Locate the cell with the specified text and output its (X, Y) center coordinate. 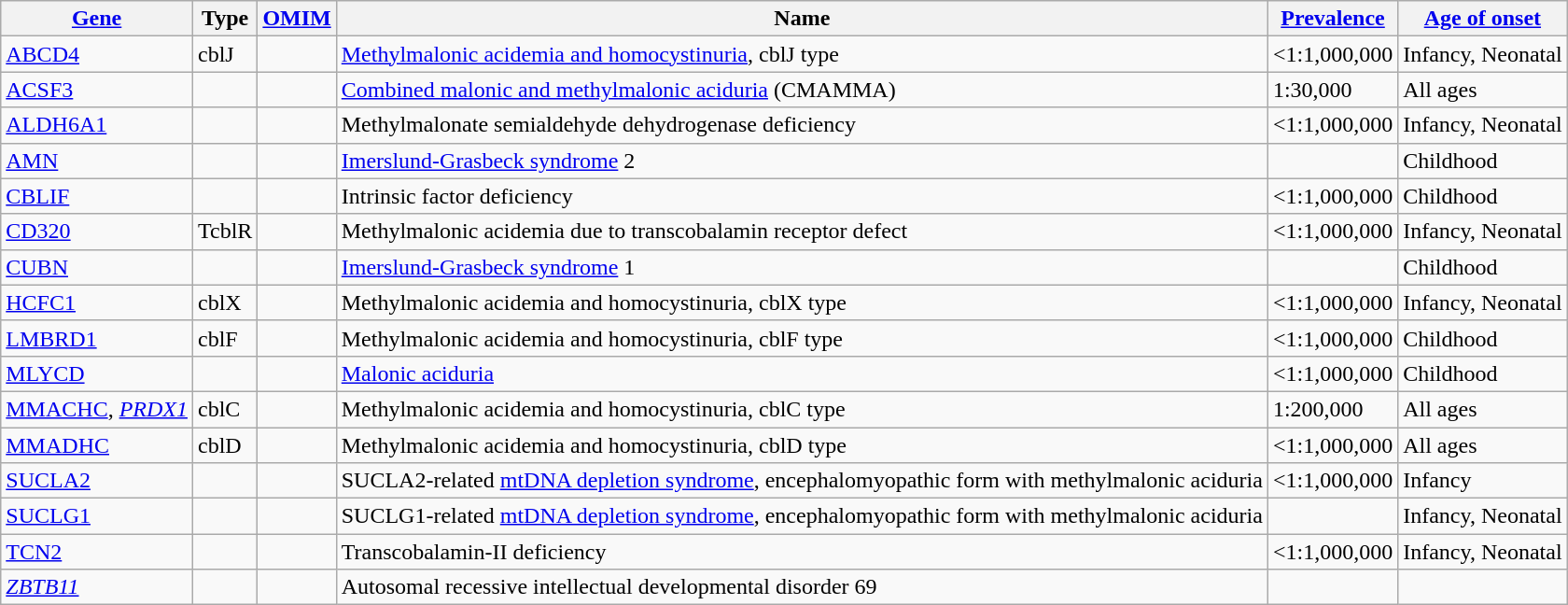
Methylmalonic acidemia and homocystinuria, cblF type (802, 338)
OMIM (297, 19)
SUCLG1-related mtDNA depletion syndrome, encephalomyopathic form with methylmalonic aciduria (802, 516)
CUBN (97, 267)
Methylmalonic acidemia and homocystinuria, cblC type (802, 409)
Infancy (1482, 481)
CBLIF (97, 196)
CD320 (97, 232)
Name (802, 19)
cblJ (224, 54)
LMBRD1 (97, 338)
Malonic aciduria (802, 373)
AMN (97, 161)
TcblR (224, 232)
ALDH6A1 (97, 125)
cblF (224, 338)
1:200,000 (1333, 409)
ABCD4 (97, 54)
ACSF3 (97, 90)
HCFC1 (97, 302)
Imerslund-Grasbeck syndrome 1 (802, 267)
SUCLA2-related mtDNA depletion syndrome, encephalomyopathic form with methylmalonic aciduria (802, 481)
Methylmalonic acidemia and homocystinuria, cblD type (802, 445)
MMADHC (97, 445)
TCN2 (97, 552)
Methylmalonic acidemia and homocystinuria, cblJ type (802, 54)
MMACHC, PRDX1 (97, 409)
Transcobalamin-II deficiency (802, 552)
Combined malonic and methylmalonic aciduria (CMAMMA) (802, 90)
Methylmalonic acidemia and homocystinuria, cblX type (802, 302)
ZBTB11 (97, 587)
1:30,000 (1333, 90)
Intrinsic factor deficiency (802, 196)
Imerslund-Grasbeck syndrome 2 (802, 161)
Methylmalonate semialdehyde dehydrogenase deficiency (802, 125)
cblC (224, 409)
MLYCD (97, 373)
SUCLG1 (97, 516)
Age of onset (1482, 19)
Autosomal recessive intellectual developmental disorder 69 (802, 587)
Prevalence (1333, 19)
Type (224, 19)
Gene (97, 19)
SUCLA2 (97, 481)
cblX (224, 302)
cblD (224, 445)
Methylmalonic acidemia due to transcobalamin receptor defect (802, 232)
